For the text-containing cell, return its midpoint in [x, y] coordinate format. 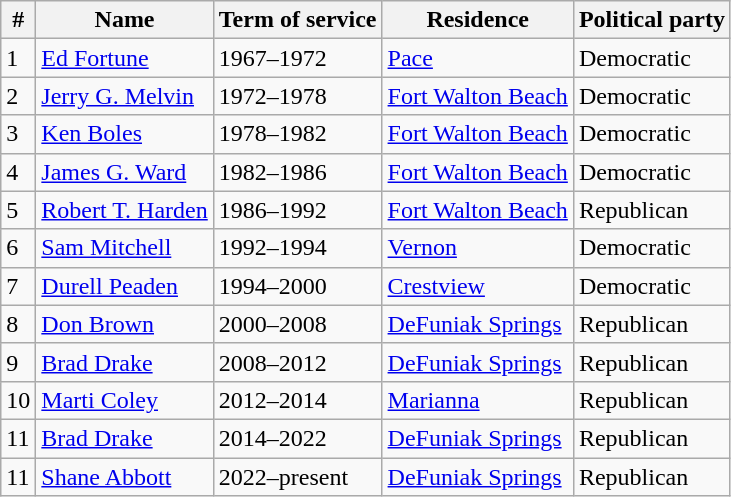
1978–1982 [298, 134]
1967–1972 [298, 58]
5 [18, 210]
Don Brown [124, 324]
1994–2000 [298, 286]
6 [18, 248]
2014–2022 [298, 438]
Shane Abbott [124, 477]
4 [18, 172]
Residence [478, 20]
Crestview [478, 286]
8 [18, 324]
2000–2008 [298, 324]
Jerry G. Melvin [124, 96]
Political party [652, 20]
10 [18, 400]
1986–1992 [298, 210]
# [18, 20]
7 [18, 286]
Vernon [478, 248]
Name [124, 20]
Durell Peaden [124, 286]
2012–2014 [298, 400]
9 [18, 362]
Sam Mitchell [124, 248]
Ken Boles [124, 134]
3 [18, 134]
Marti Coley [124, 400]
2 [18, 96]
Robert T. Harden [124, 210]
1 [18, 58]
Marianna [478, 400]
2008–2012 [298, 362]
2022–present [298, 477]
James G. Ward [124, 172]
1972–1978 [298, 96]
Ed Fortune [124, 58]
Term of service [298, 20]
1982–1986 [298, 172]
1992–1994 [298, 248]
Pace [478, 58]
